Return [x, y] of the center of cell containing provided text 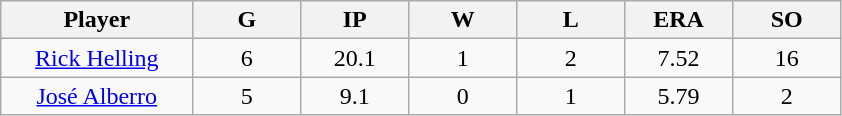
Player [97, 20]
W [463, 20]
0 [463, 96]
6 [247, 58]
SO [787, 20]
5.79 [679, 96]
16 [787, 58]
José Alberro [97, 96]
ERA [679, 20]
5 [247, 96]
IP [355, 20]
Rick Helling [97, 58]
20.1 [355, 58]
9.1 [355, 96]
7.52 [679, 58]
L [571, 20]
G [247, 20]
